Extract the [x, y] coordinate from the center of the cell holding the provided text.  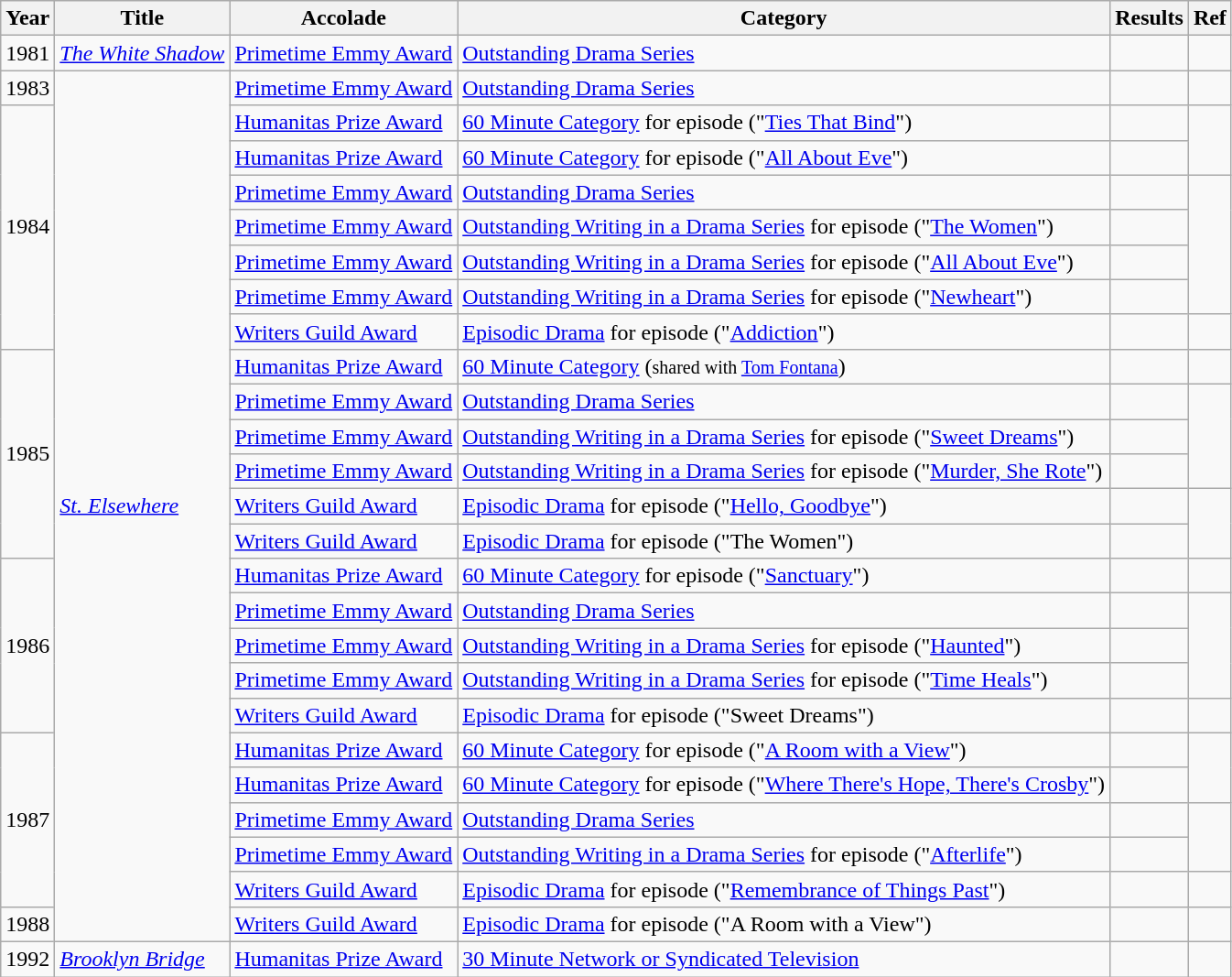
Brooklyn Bridge [143, 959]
Year [27, 18]
60 Minute Category (shared with Tom Fontana) [784, 366]
Category [784, 18]
Title [143, 18]
Outstanding Writing in a Drama Series for episode ("Haunted") [784, 646]
Episodic Drama for episode ("Addiction") [784, 331]
Outstanding Writing in a Drama Series for episode ("Murder, She Rote") [784, 472]
Outstanding Writing in a Drama Series for episode ("The Women") [784, 227]
Accolade [344, 18]
Episodic Drama for episode ("The Women") [784, 541]
Outstanding Writing in a Drama Series for episode ("Sweet Dreams") [784, 437]
The White Shadow [143, 53]
1984 [27, 227]
Results [1150, 18]
Episodic Drama for episode ("Hello, Goodbye") [784, 506]
Outstanding Writing in a Drama Series for episode ("Afterlife") [784, 854]
1988 [27, 924]
Episodic Drama for episode ("Sweet Dreams") [784, 715]
60 Minute Category for episode ("A Room with a View") [784, 750]
1992 [27, 959]
60 Minute Category for episode ("Sanctuary") [784, 576]
60 Minute Category for episode ("Ties That Bind") [784, 123]
1986 [27, 646]
60 Minute Category for episode ("Where There's Hope, There's Crosby") [784, 785]
Outstanding Writing in a Drama Series for episode ("Newheart") [784, 297]
Episodic Drama for episode ("Remembrance of Things Past") [784, 889]
60 Minute Category for episode ("All About Eve") [784, 157]
Outstanding Writing in a Drama Series for episode ("All About Eve") [784, 262]
Ref [1210, 18]
1987 [27, 820]
Outstanding Writing in a Drama Series for episode ("Time Heals") [784, 680]
1985 [27, 453]
St. Elsewhere [143, 506]
Episodic Drama for episode ("A Room with a View") [784, 924]
1981 [27, 53]
1983 [27, 88]
30 Minute Network or Syndicated Television [784, 959]
